Return the [X, Y] coordinate for the center point of the cell that contains the specified text.  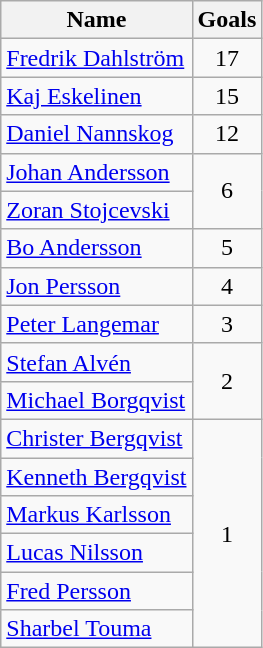
Goals [227, 20]
12 [227, 134]
17 [227, 58]
Bo Andersson [96, 248]
Sharbel Touma [96, 629]
2 [227, 381]
1 [227, 533]
Markus Karlsson [96, 515]
Lucas Nilsson [96, 553]
Peter Langemar [96, 324]
5 [227, 248]
Fred Persson [96, 591]
3 [227, 324]
Zoran Stojcevski [96, 210]
Stefan Alvén [96, 362]
15 [227, 96]
Christer Bergqvist [96, 438]
4 [227, 286]
Kenneth Bergqvist [96, 477]
Jon Persson [96, 286]
Fredrik Dahlström [96, 58]
Kaj Eskelinen [96, 96]
Daniel Nannskog [96, 134]
Name [96, 20]
Johan Andersson [96, 172]
6 [227, 191]
Michael Borgqvist [96, 400]
